Determine the [X, Y] coordinate at the center of the cell enclosing the given text.  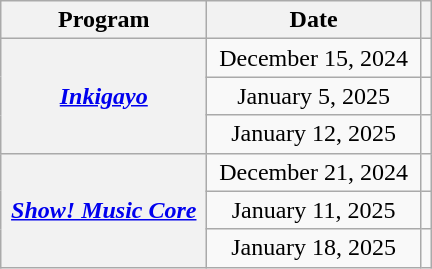
Inkigayo [104, 96]
Date [314, 20]
January 12, 2025 [314, 134]
January 11, 2025 [314, 210]
January 18, 2025 [314, 248]
Show! Music Core [104, 210]
Program [104, 20]
December 21, 2024 [314, 172]
January 5, 2025 [314, 96]
December 15, 2024 [314, 58]
